For the text-containing cell, return its midpoint in (x, y) coordinate format. 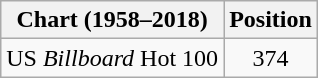
US Billboard Hot 100 (112, 58)
Position (271, 20)
374 (271, 58)
Chart (1958–2018) (112, 20)
